Return the (X, Y) coordinate for the center point of the cell that contains the specified text.  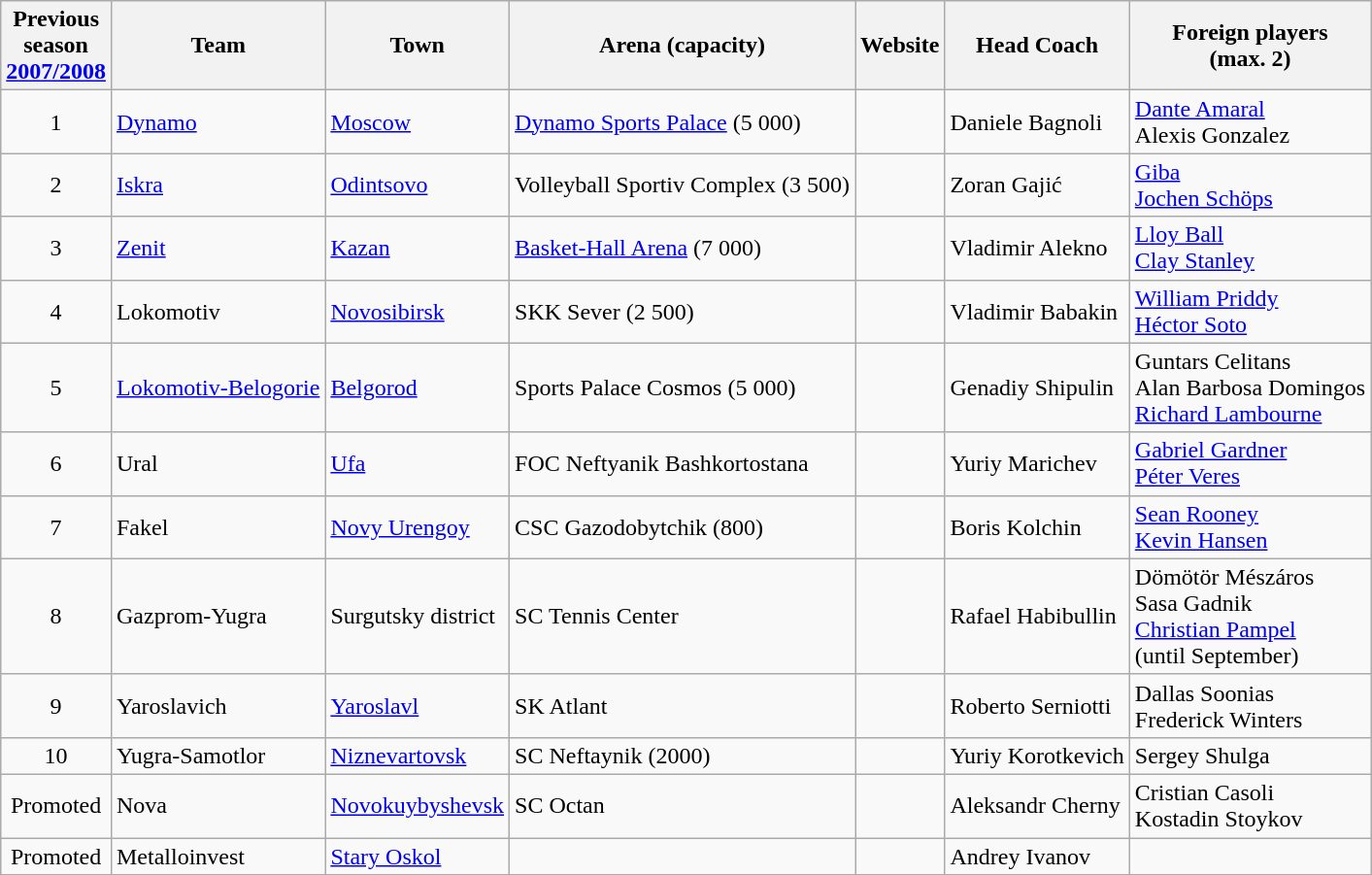
6 (56, 464)
Arena (capacity) (683, 46)
3 (56, 249)
Website (900, 46)
Surgutsky district (418, 616)
Iskra (218, 185)
Guntars Celitans Alan Barbosa Domingos Richard Lambourne (1250, 387)
SC Neftaynik (2000) (683, 756)
Genadiy Shipulin (1037, 387)
Andrey Ivanov (1037, 856)
Aleksandr Cherny (1037, 806)
Zoran Gajić (1037, 185)
Lloy Ball Clay Stanley (1250, 249)
Stary Oskol (418, 856)
Town (418, 46)
Fakel (218, 526)
SKK Sever (2 500) (683, 311)
Dynamo Sports Palace (5 000) (683, 122)
Daniele Bagnoli (1037, 122)
Vladimir Babakin (1037, 311)
FOC Neftyanik Bashkortostana (683, 464)
SC Octan (683, 806)
Yuriy Korotkevich (1037, 756)
Roberto Serniotti (1037, 705)
Team (218, 46)
Moscow (418, 122)
Gabriel Gardner Péter Veres (1250, 464)
Volleyball Sportiv Complex (3 500) (683, 185)
Yugra-Samotlor (218, 756)
Gazprom-Yugra (218, 616)
Dallas Soonias Frederick Winters (1250, 705)
Yuriy Marichev (1037, 464)
Yaroslavich (218, 705)
10 (56, 756)
Previous season 2007/2008 (56, 46)
Dante Amaral Alexis Gonzalez (1250, 122)
Dömötör Mészáros Sasa Gadnik Christian Pampel (until September) (1250, 616)
Metalloinvest (218, 856)
Boris Kolchin (1037, 526)
Sports Palace Cosmos (5 000) (683, 387)
Head Coach (1037, 46)
Rafael Habibullin (1037, 616)
Foreign players (max. 2) (1250, 46)
Dynamo (218, 122)
Yaroslavl (418, 705)
Ufa (418, 464)
Lokomotiv (218, 311)
8 (56, 616)
Novy Urengoy (418, 526)
SC Tennis Center (683, 616)
William Priddy Héctor Soto (1250, 311)
Basket-Hall Arena (7 000) (683, 249)
Lokomotiv-Belogorie (218, 387)
SK Atlant (683, 705)
9 (56, 705)
2 (56, 185)
Kazan (418, 249)
Sean Rooney Kevin Hansen (1250, 526)
4 (56, 311)
Niznevartovsk (418, 756)
CSC Gazodobytchik (800) (683, 526)
Novosibirsk (418, 311)
Belgorod (418, 387)
Odintsovo (418, 185)
Ural (218, 464)
Nova (218, 806)
7 (56, 526)
Vladimir Alekno (1037, 249)
Zenit (218, 249)
5 (56, 387)
Cristian Casoli Kostadin Stoykov (1250, 806)
1 (56, 122)
Novokuybyshevsk (418, 806)
Sergey Shulga (1250, 756)
Giba Jochen Schöps (1250, 185)
